Return the (x, y) coordinate for the center point of the cell that contains the specified text.  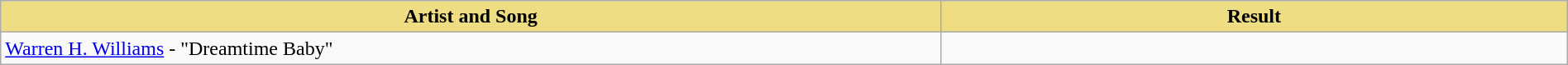
Artist and Song (471, 17)
Warren H. Williams - "Dreamtime Baby" (471, 48)
Result (1254, 17)
